Find where the given text appears and provide that cell's center as [x, y] coordinate. 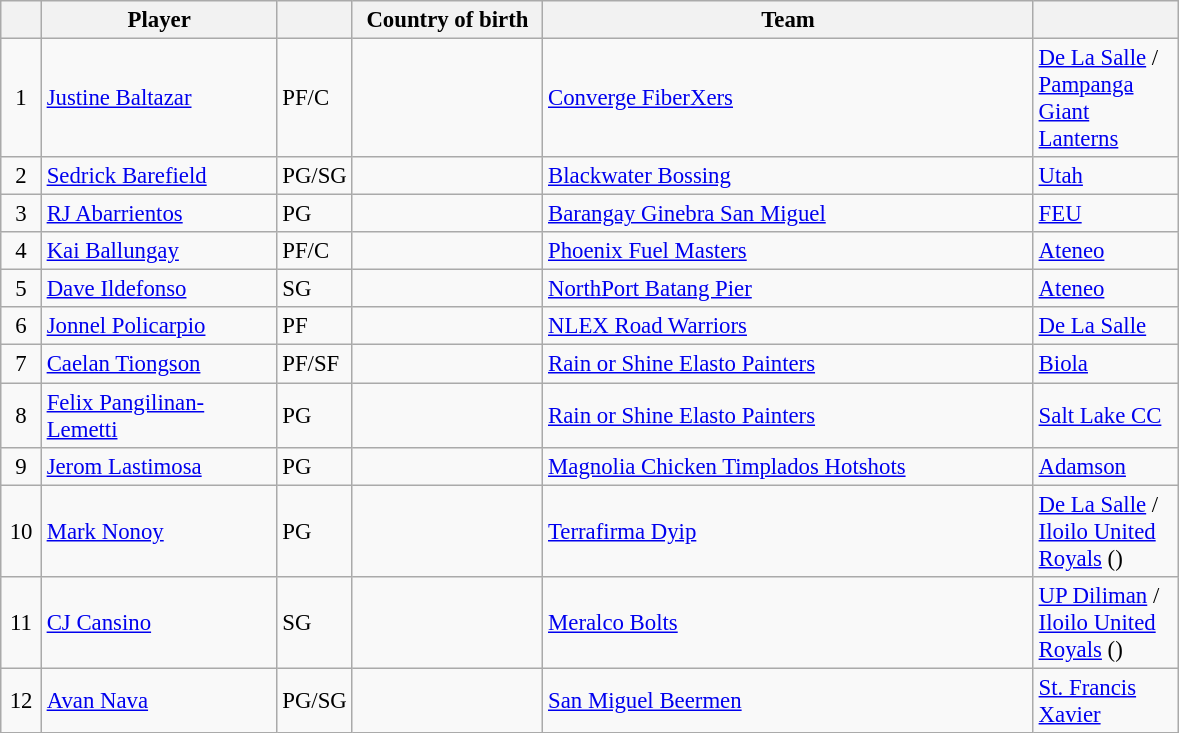
Terrafirma Dyip [788, 531]
4 [22, 251]
Adamson [1106, 466]
Felix Pangilinan-Lemetti [159, 416]
2 [22, 176]
NorthPort Batang Pier [788, 289]
De La Salle / Iloilo United Royals () [1106, 531]
Biola [1106, 364]
Magnolia Chicken Timplados Hotshots [788, 466]
Mark Nonoy [159, 531]
UP Diliman / Iloilo United Royals () [1106, 622]
De La Salle [1106, 327]
St. Francis Xavier [1106, 700]
Phoenix Fuel Masters [788, 251]
San Miguel Beermen [788, 700]
Blackwater Bossing [788, 176]
Utah [1106, 176]
12 [22, 700]
Country of birth [448, 20]
Team [788, 20]
7 [22, 364]
3 [22, 214]
11 [22, 622]
Justine Baltazar [159, 98]
CJ Cansino [159, 622]
Converge FiberXers [788, 98]
Player [159, 20]
NLEX Road Warriors [788, 327]
Meralco Bolts [788, 622]
Caelan Tiongson [159, 364]
RJ Abarrientos [159, 214]
Jerom Lastimosa [159, 466]
PF [314, 327]
1 [22, 98]
Avan Nava [159, 700]
9 [22, 466]
Salt Lake CC [1106, 416]
PF/SF [314, 364]
FEU [1106, 214]
8 [22, 416]
Sedrick Barefield [159, 176]
Dave Ildefonso [159, 289]
5 [22, 289]
Kai Ballungay [159, 251]
Barangay Ginebra San Miguel [788, 214]
De La Salle / Pampanga Giant Lanterns [1106, 98]
6 [22, 327]
10 [22, 531]
Jonnel Policarpio [159, 327]
